From the cell containing the given text, extract its center point as (X, Y) coordinate. 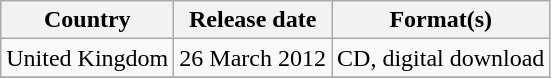
Country (88, 20)
26 March 2012 (253, 58)
United Kingdom (88, 58)
CD, digital download (441, 58)
Format(s) (441, 20)
Release date (253, 20)
